Scan for the cell matching the given text and deliver its (X, Y) coordinate at center. 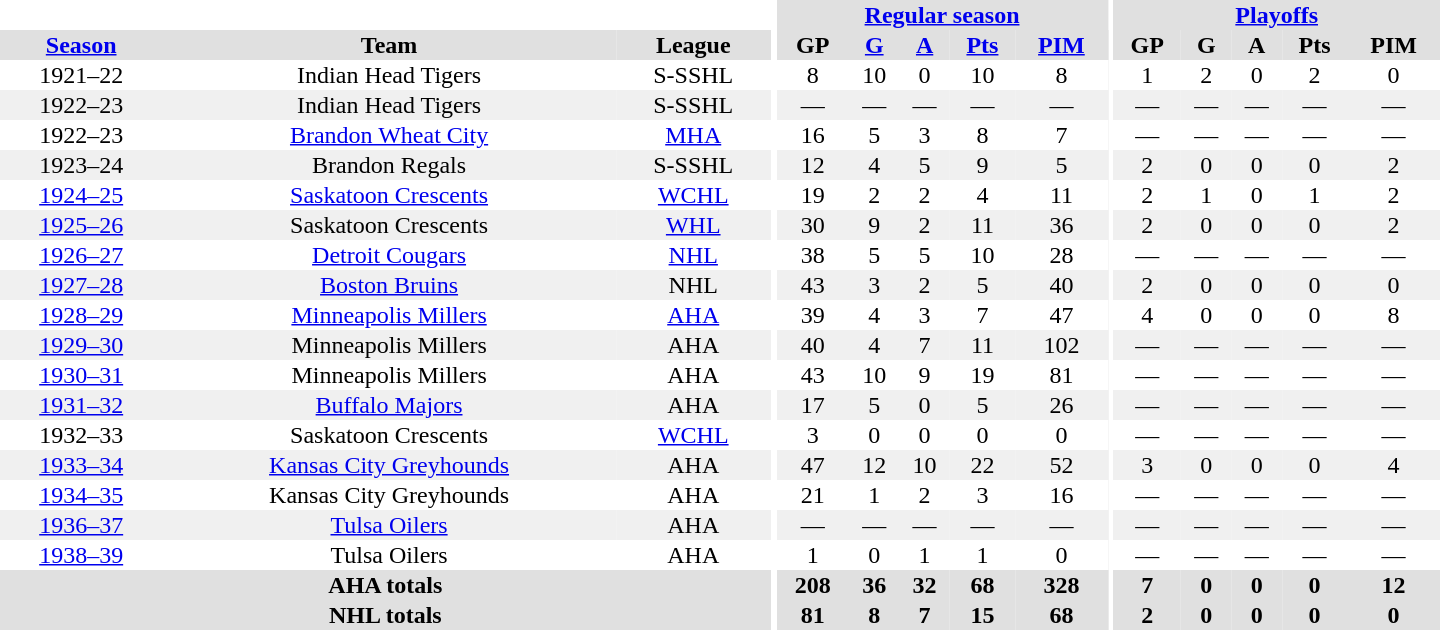
1929–30 (81, 345)
MHA (694, 135)
17 (812, 405)
Regular season (942, 15)
Boston Bruins (388, 285)
1925–26 (81, 225)
Buffalo Majors (388, 405)
208 (812, 585)
Season (81, 45)
Brandon Wheat City (388, 135)
1931–32 (81, 405)
League (694, 45)
328 (1062, 585)
NHL totals (386, 615)
Team (388, 45)
1938–39 (81, 555)
1923–24 (81, 165)
15 (982, 615)
Detroit Cougars (388, 255)
102 (1062, 345)
1924–25 (81, 195)
1932–33 (81, 435)
1936–37 (81, 525)
1928–29 (81, 315)
1933–34 (81, 465)
1930–31 (81, 375)
Playoffs (1276, 15)
1926–27 (81, 255)
30 (812, 225)
21 (812, 495)
39 (812, 315)
1934–35 (81, 495)
32 (924, 585)
1921–22 (81, 75)
26 (1062, 405)
AHA totals (386, 585)
Brandon Regals (388, 165)
28 (1062, 255)
52 (1062, 465)
38 (812, 255)
1927–28 (81, 285)
WHL (694, 225)
22 (982, 465)
